Determine the (x, y) coordinate at the center of the cell enclosing the given text.  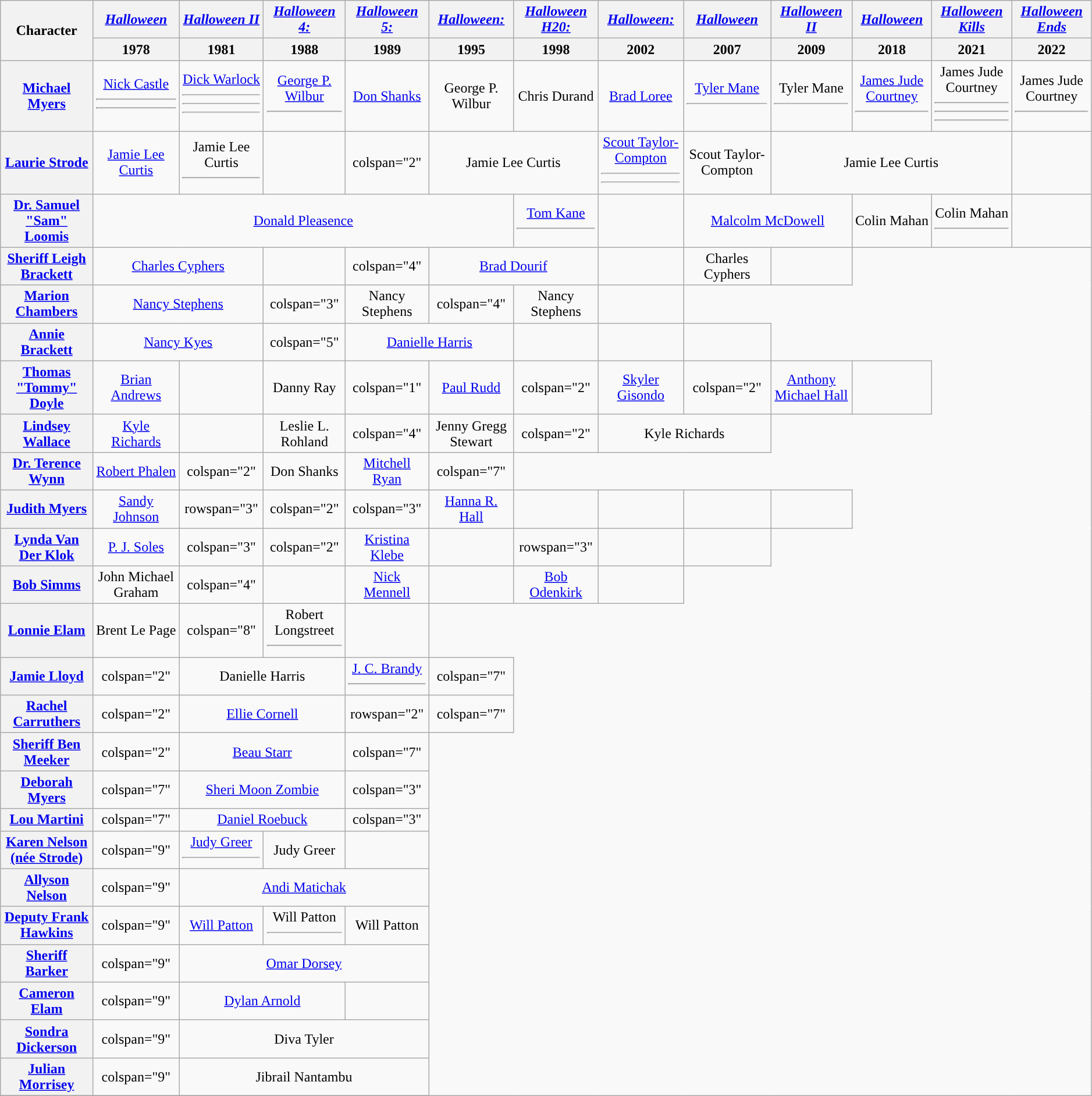
Bob Simms (47, 585)
Halloween Kills (972, 20)
Danny Ray (305, 387)
Cameron Elam (47, 1001)
Malcolm McDowell (768, 220)
Allyson Nelson (47, 888)
Paul Rudd (471, 387)
Lynda Van Der Klok (47, 547)
Judith Myers (47, 508)
Lonnie Elam (47, 631)
Chris Durand (556, 96)
Andi Matichak (304, 888)
Sheriff Ben Meeker (47, 752)
1995 (471, 49)
Lindsey Wallace (47, 433)
Marion Chambers (47, 304)
2022 (1052, 49)
1989 (387, 49)
colspan="8" (221, 631)
Robert Longstreet (305, 631)
Character (47, 30)
Diva Tyler (304, 1039)
Sheriff Barker (47, 963)
Rachel Carruthers (47, 714)
Dr. Samuel "Sam" Loomis (47, 220)
Lou Martini (47, 820)
Dick Warlock (221, 96)
Tom Kane (556, 220)
Jibrail Nantambu (304, 1076)
Mitchell Ryan (387, 471)
Jamie Lloyd (47, 676)
Halloween H20: (556, 20)
Robert Phalen (136, 471)
colspan="1" (387, 387)
Brent Le Page (136, 631)
2009 (812, 49)
Michael Myers (47, 96)
Bob Odenkirk (556, 585)
2021 (972, 49)
colspan="5" (305, 342)
Nick Castle (136, 96)
2018 (891, 49)
John Michael Graham (136, 585)
Halloween Ends (1052, 20)
Hanna R. Hall (471, 508)
Sheri Moon Zombie (262, 790)
Ellie Cornell (262, 714)
Anthony Michael Hall (812, 387)
Laurie Strode (47, 163)
Halloween 5: (387, 20)
Omar Dorsey (304, 963)
P. J. Soles (136, 547)
Dylan Arnold (262, 1001)
Kristina Klebe (387, 547)
Thomas "Tommy" Doyle (47, 387)
Brad Loree (641, 96)
J. C. Brandy (387, 676)
2007 (727, 49)
1998 (556, 49)
Brad Dourif (513, 266)
Donald Pleasence (304, 220)
Sheriff Leigh Brackett (47, 266)
2002 (641, 49)
Brian Andrews (136, 387)
Beau Starr (262, 752)
Julian Morrisey (47, 1076)
rowspan="2" (387, 714)
1978 (136, 49)
Dr. Terence Wynn (47, 471)
Deborah Myers (47, 790)
Sandy Johnson (136, 508)
Jenny Gregg Stewart (471, 433)
Skyler Gisondo (641, 387)
Nancy Kyes (178, 342)
Annie Brackett (47, 342)
1981 (221, 49)
Leslie L. Rohland (305, 433)
Karen Nelson (née Strode) (47, 849)
Nick Mennell (387, 585)
Sondra Dickerson (47, 1039)
Deputy Frank Hawkins (47, 925)
Halloween 4: (305, 20)
Daniel Roebuck (262, 820)
1988 (305, 49)
